Pinpoint the cell where the given text exists, returning its (X, Y) midpoint coordinate. 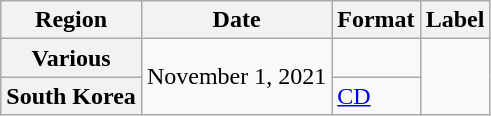
Label (455, 20)
Format (376, 20)
Date (236, 20)
CD (376, 96)
Various (72, 58)
November 1, 2021 (236, 77)
South Korea (72, 96)
Region (72, 20)
